Identify which cell holds the provided text, then report its (X, Y) central coordinate. 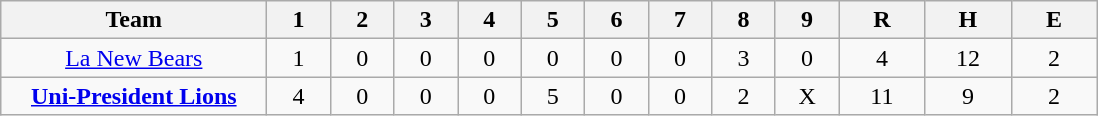
7 (680, 20)
Uni-President Lions (134, 96)
8 (744, 20)
X (807, 96)
12 (968, 58)
H (968, 20)
E (1054, 20)
11 (882, 96)
Team (134, 20)
6 (617, 20)
La New Bears (134, 58)
R (882, 20)
